Scan for the cell matching the given text and deliver its (X, Y) coordinate at center. 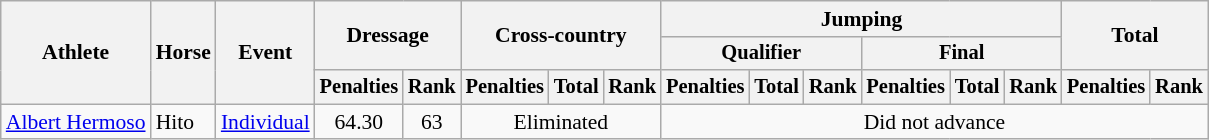
Did not advance (934, 122)
Athlete (76, 52)
Individual (266, 122)
64.30 (359, 122)
Qualifier (761, 54)
Event (266, 52)
Dressage (388, 36)
Albert Hermoso (76, 122)
Horse (184, 52)
Jumping (862, 19)
63 (432, 122)
Eliminated (561, 122)
Final (961, 54)
Hito (184, 122)
Cross-country (561, 36)
